Pinpoint the cell where the given text exists, returning its [X, Y] midpoint coordinate. 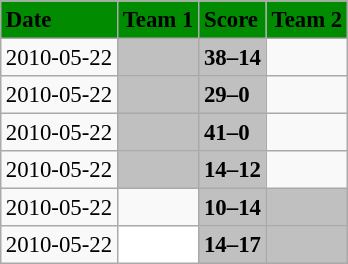
41–0 [233, 133]
14–17 [233, 245]
Date [58, 20]
Team 1 [158, 20]
Team 2 [306, 20]
29–0 [233, 95]
Score [233, 20]
14–12 [233, 170]
38–14 [233, 57]
10–14 [233, 208]
